Identify which cell holds the provided text, then report its [X, Y] central coordinate. 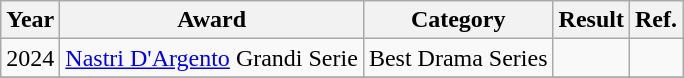
Year [30, 20]
Award [212, 20]
Category [458, 20]
Best Drama Series [458, 58]
Nastri D'Argento Grandi Serie [212, 58]
2024 [30, 58]
Result [591, 20]
Ref. [656, 20]
